Pinpoint the cell where the given text exists, returning its [X, Y] midpoint coordinate. 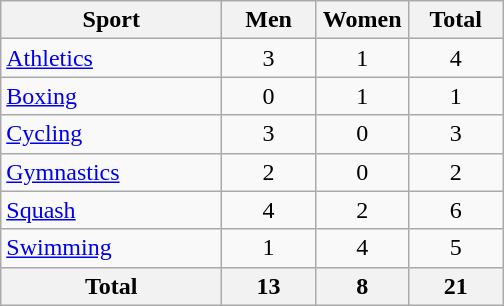
Women [362, 20]
Men [269, 20]
13 [269, 286]
Swimming [112, 248]
6 [456, 210]
Athletics [112, 58]
8 [362, 286]
21 [456, 286]
Boxing [112, 96]
5 [456, 248]
Cycling [112, 134]
Squash [112, 210]
Gymnastics [112, 172]
Sport [112, 20]
